Locate the cell with the specified text and output its (x, y) center coordinate. 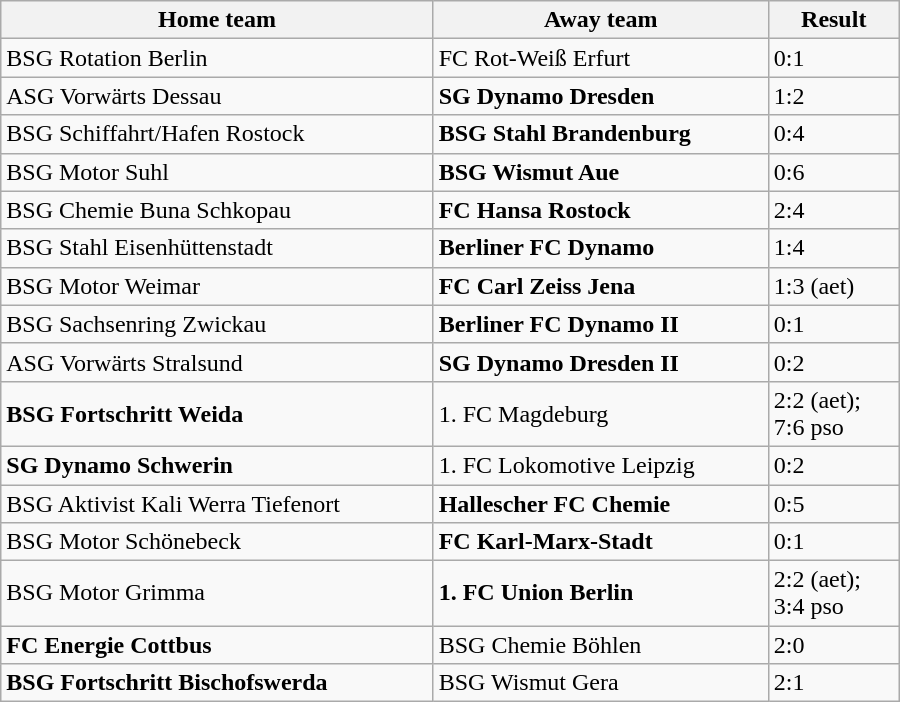
BSG Chemie Buna Schkopau (217, 210)
BSG Motor Grimma (217, 594)
FC Hansa Rostock (600, 210)
0:6 (834, 172)
BSG Sachsenring Zwickau (217, 324)
BSG Motor Schönebeck (217, 542)
SG Dynamo Dresden II (600, 362)
ASG Vorwärts Stralsund (217, 362)
Away team (600, 20)
1:3 (aet) (834, 286)
Home team (217, 20)
SG Dynamo Schwerin (217, 465)
1:2 (834, 96)
BSG Fortschritt Bischofswerda (217, 683)
BSG Chemie Böhlen (600, 645)
FC Energie Cottbus (217, 645)
BSG Motor Suhl (217, 172)
2:4 (834, 210)
2:2 (aet); 7:6 pso (834, 414)
Hallescher FC Chemie (600, 503)
ASG Vorwärts Dessau (217, 96)
FC Rot-Weiß Erfurt (600, 58)
Result (834, 20)
2:2 (aet); 3:4 pso (834, 594)
BSG Fortschritt Weida (217, 414)
2:1 (834, 683)
BSG Rotation Berlin (217, 58)
1. FC Union Berlin (600, 594)
Berliner FC Dynamo (600, 248)
1. FC Magdeburg (600, 414)
0:4 (834, 134)
Berliner FC Dynamo II (600, 324)
1. FC Lokomotive Leipzig (600, 465)
BSG Motor Weimar (217, 286)
1:4 (834, 248)
BSG Wismut Gera (600, 683)
BSG Stahl Eisenhüttenstadt (217, 248)
BSG Wismut Aue (600, 172)
BSG Aktivist Kali Werra Tiefenort (217, 503)
FC Carl Zeiss Jena (600, 286)
0:5 (834, 503)
2:0 (834, 645)
SG Dynamo Dresden (600, 96)
FC Karl-Marx-Stadt (600, 542)
BSG Schiffahrt/Hafen Rostock (217, 134)
BSG Stahl Brandenburg (600, 134)
